Extract the [x, y] coordinate from the center of the cell holding the provided text.  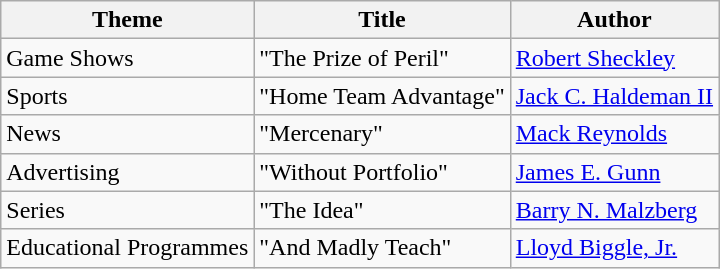
"Mercenary" [382, 134]
James E. Gunn [614, 172]
"The Idea" [382, 210]
"The Prize of Peril" [382, 58]
"Home Team Advantage" [382, 96]
Mack Reynolds [614, 134]
Advertising [128, 172]
"And Madly Teach" [382, 248]
Theme [128, 20]
Sports [128, 96]
Barry N. Malzberg [614, 210]
Title [382, 20]
Jack C. Haldeman II [614, 96]
Author [614, 20]
Game Shows [128, 58]
"Without Portfolio" [382, 172]
News [128, 134]
Lloyd Biggle, Jr. [614, 248]
Robert Sheckley [614, 58]
Educational Programmes [128, 248]
Series [128, 210]
